Locate the cell with the specified text and output its [X, Y] center coordinate. 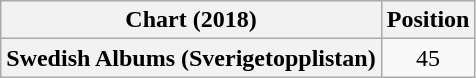
45 [428, 58]
Chart (2018) [191, 20]
Swedish Albums (Sverigetopplistan) [191, 58]
Position [428, 20]
